Identify which cell holds the provided text, then report its [X, Y] central coordinate. 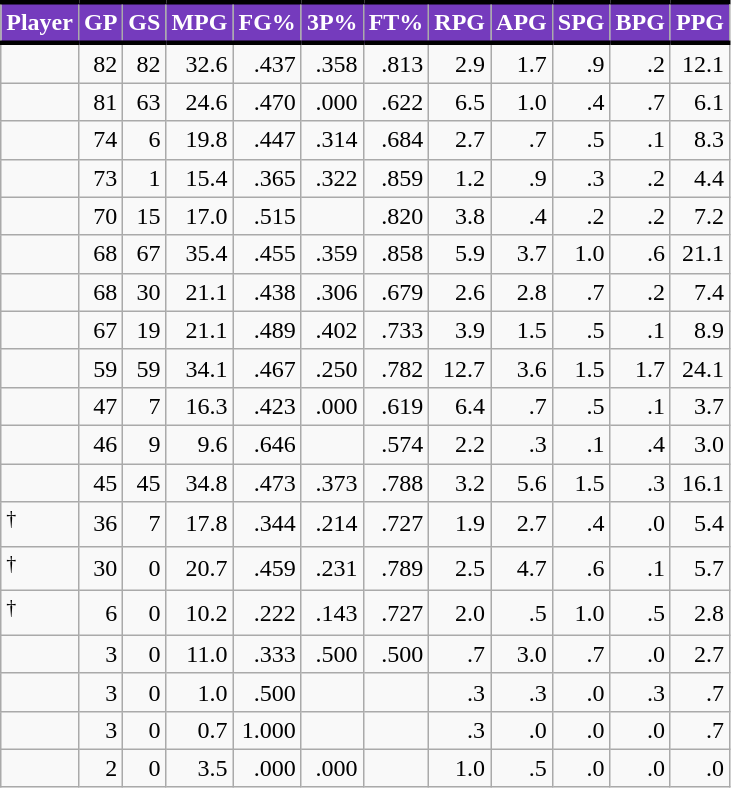
5.9 [460, 254]
0.7 [200, 730]
6.1 [700, 102]
.306 [332, 292]
1.9 [460, 524]
2.5 [460, 568]
.684 [396, 140]
8.9 [700, 330]
5.4 [700, 524]
12.1 [700, 63]
9 [144, 444]
34.1 [200, 368]
.344 [267, 524]
63 [144, 102]
RPG [460, 22]
FT% [396, 22]
3P% [332, 22]
BPG [640, 22]
1 [144, 178]
3.8 [460, 216]
.679 [396, 292]
15 [144, 216]
81 [100, 102]
.423 [267, 406]
.222 [267, 614]
.467 [267, 368]
4.7 [522, 568]
6.4 [460, 406]
.489 [267, 330]
.788 [396, 483]
35.4 [200, 254]
.402 [332, 330]
4.4 [700, 178]
.358 [332, 63]
7.2 [700, 216]
PPG [700, 22]
.789 [396, 568]
46 [100, 444]
GP [100, 22]
16.1 [700, 483]
36 [100, 524]
3.6 [522, 368]
.782 [396, 368]
SPG [581, 22]
.250 [332, 368]
.820 [396, 216]
6.5 [460, 102]
.231 [332, 568]
.359 [332, 254]
.214 [332, 524]
10.2 [200, 614]
APG [522, 22]
.813 [396, 63]
17.0 [200, 216]
73 [100, 178]
2.2 [460, 444]
17.8 [200, 524]
.333 [267, 654]
1.2 [460, 178]
8.3 [700, 140]
Player [40, 22]
.622 [396, 102]
70 [100, 216]
.574 [396, 444]
19 [144, 330]
2.0 [460, 614]
16.3 [200, 406]
.437 [267, 63]
19.8 [200, 140]
1.000 [267, 730]
.858 [396, 254]
32.6 [200, 63]
34.8 [200, 483]
.470 [267, 102]
.515 [267, 216]
.438 [267, 292]
74 [100, 140]
.859 [396, 178]
.365 [267, 178]
11.0 [200, 654]
.459 [267, 568]
GS [144, 22]
.143 [332, 614]
5.7 [700, 568]
.619 [396, 406]
47 [100, 406]
3.2 [460, 483]
.373 [332, 483]
5.6 [522, 483]
24.1 [700, 368]
20.7 [200, 568]
.314 [332, 140]
24.6 [200, 102]
.733 [396, 330]
FG% [267, 22]
2.6 [460, 292]
12.7 [460, 368]
.447 [267, 140]
MPG [200, 22]
.455 [267, 254]
.473 [267, 483]
2.9 [460, 63]
.322 [332, 178]
7.4 [700, 292]
3.9 [460, 330]
15.4 [200, 178]
3.5 [200, 768]
.646 [267, 444]
9.6 [200, 444]
2 [100, 768]
